For the text-containing cell, return its midpoint in (x, y) coordinate format. 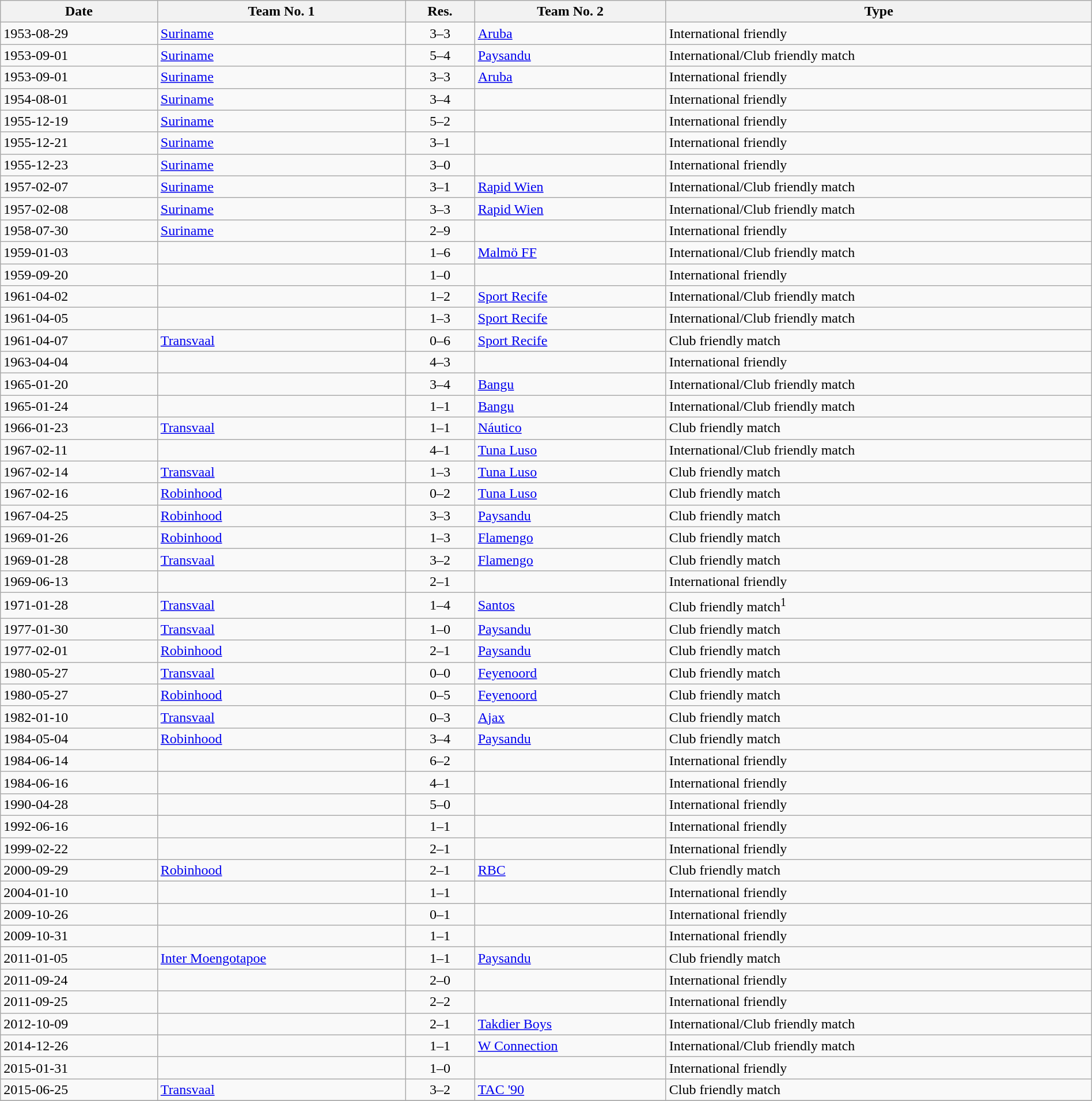
1961-04-05 (79, 319)
Team No. 1 (281, 12)
2011-09-24 (79, 980)
1966-01-23 (79, 428)
1959-09-20 (79, 275)
1967-02-14 (79, 472)
0–6 (440, 340)
1958-07-30 (79, 230)
1955-12-21 (79, 143)
1969-06-13 (79, 581)
1967-02-11 (79, 450)
Inter Moengotapoe (281, 958)
1969-01-28 (79, 559)
2011-01-05 (79, 958)
5–4 (440, 55)
Date (79, 12)
1953-08-29 (79, 33)
2004-01-10 (79, 892)
0–0 (440, 673)
Ajax (570, 717)
Type (879, 12)
1965-01-24 (79, 406)
1992-06-16 (79, 827)
2015-01-31 (79, 1068)
1955-12-19 (79, 121)
1984-06-16 (79, 782)
Res. (440, 12)
Malmö FF (570, 252)
2000-09-29 (79, 871)
RBC (570, 871)
1961-04-02 (79, 297)
1984-06-14 (79, 761)
1963-04-04 (79, 362)
2009-10-31 (79, 936)
1971-01-28 (79, 605)
2011-09-25 (79, 1002)
1982-01-10 (79, 717)
W Connection (570, 1046)
1967-04-25 (79, 516)
2–9 (440, 230)
TAC '90 (570, 1089)
1955-12-23 (79, 165)
1959-01-03 (79, 252)
4–3 (440, 362)
1–4 (440, 605)
1965-01-20 (79, 384)
0–1 (440, 914)
2012-10-09 (79, 1024)
1–6 (440, 252)
3–0 (440, 165)
5–2 (440, 121)
Takdier Boys (570, 1024)
1954-08-01 (79, 99)
0–3 (440, 717)
1999-02-22 (79, 849)
1967-02-16 (79, 494)
1990-04-28 (79, 804)
1961-04-07 (79, 340)
1977-02-01 (79, 651)
1984-05-04 (79, 739)
Club friendly match1 (879, 605)
1957-02-07 (79, 187)
2–2 (440, 1002)
Team No. 2 (570, 12)
6–2 (440, 761)
1957-02-08 (79, 209)
1977-01-30 (79, 629)
2014-12-26 (79, 1046)
0–2 (440, 494)
2015-06-25 (79, 1089)
1–2 (440, 297)
1969-01-26 (79, 538)
5–0 (440, 804)
0–5 (440, 695)
Náutico (570, 428)
2–0 (440, 980)
2009-10-26 (79, 914)
Santos (570, 605)
